Return [X, Y] of the center of cell containing provided text 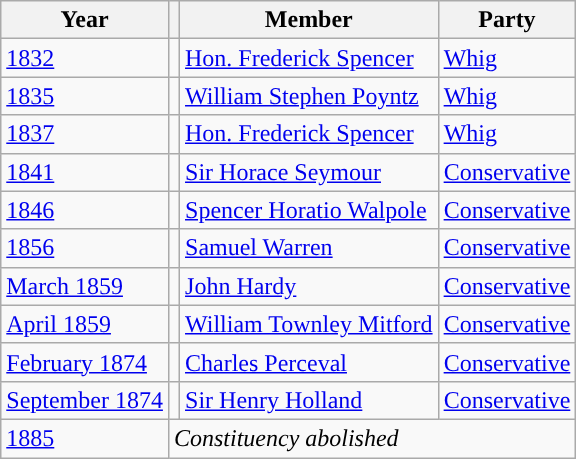
Year [85, 20]
William Stephen Poyntz [310, 96]
February 1874 [85, 362]
Sir Horace Seymour [310, 172]
1837 [85, 134]
March 1859 [85, 286]
Member [310, 20]
1885 [85, 438]
1835 [85, 96]
Constituency abolished [372, 438]
John Hardy [310, 286]
Party [507, 20]
April 1859 [85, 324]
Spencer Horatio Walpole [310, 210]
William Townley Mitford [310, 324]
Samuel Warren [310, 248]
Sir Henry Holland [310, 400]
1846 [85, 210]
Charles Perceval [310, 362]
1841 [85, 172]
September 1874 [85, 400]
1856 [85, 248]
1832 [85, 58]
